Return the (X, Y) coordinate for the center point of the cell that contains the specified text.  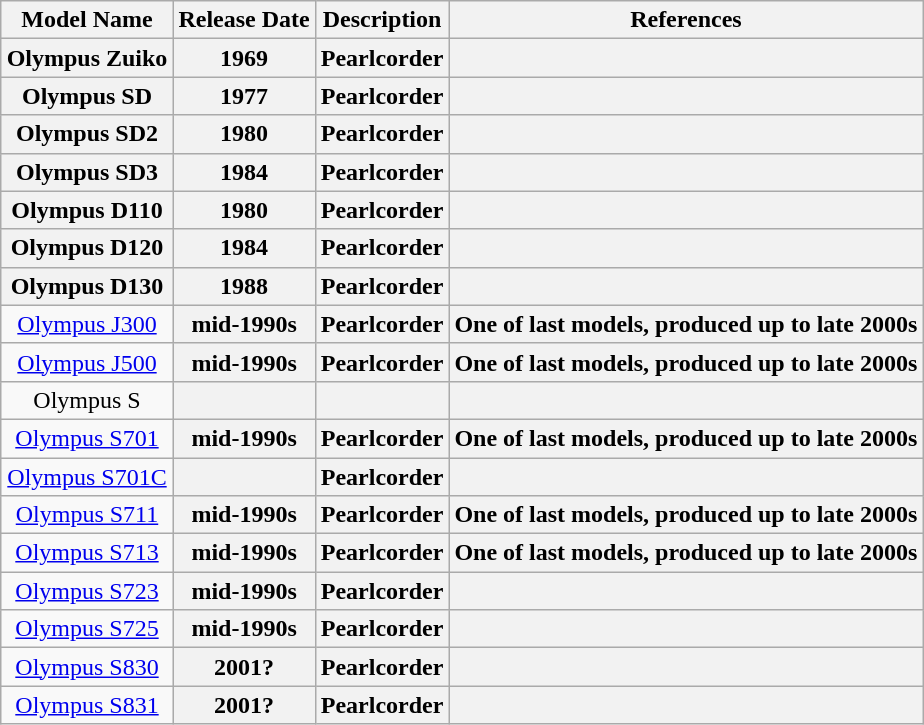
Release Date (244, 20)
Olympus Zuiko (87, 58)
Model Name (87, 20)
Olympus S711 (87, 515)
Olympus S701C (87, 477)
1988 (244, 286)
Olympus S725 (87, 629)
1977 (244, 96)
Olympus J300 (87, 324)
Olympus S (87, 400)
Olympus SD (87, 96)
1969 (244, 58)
Olympus SD2 (87, 134)
Olympus S830 (87, 667)
Olympus SD3 (87, 172)
Description (382, 20)
Olympus S723 (87, 591)
Olympus S831 (87, 705)
Olympus D130 (87, 286)
Olympus J500 (87, 362)
Olympus S701 (87, 438)
References (686, 20)
Olympus D120 (87, 248)
Olympus S713 (87, 553)
Olympus D110 (87, 210)
